From the cell containing the given text, extract its center point as (x, y) coordinate. 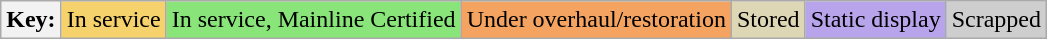
In service (114, 20)
Static display (876, 20)
In service, Mainline Certified (314, 20)
Key: (31, 20)
Stored (768, 20)
Scrapped (996, 20)
Under overhaul/restoration (596, 20)
